Extract the [X, Y] coordinate from the center of the cell holding the provided text.  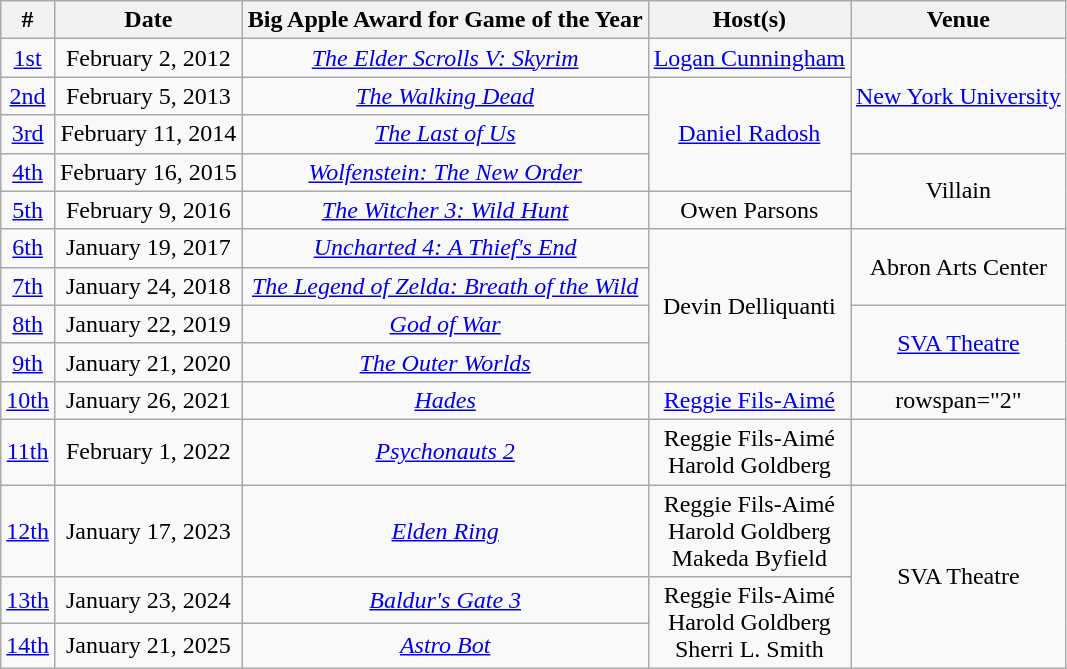
January 23, 2024 [148, 600]
12th [28, 530]
11th [28, 452]
4th [28, 172]
Venue [958, 20]
# [28, 20]
January 21, 2020 [148, 362]
Reggie Fils-AiméHarold GoldbergSherri L. Smith [749, 623]
January 26, 2021 [148, 400]
February 11, 2014 [148, 134]
January 24, 2018 [148, 286]
February 9, 2016 [148, 210]
The Witcher 3: Wild Hunt [445, 210]
The Outer Worlds [445, 362]
February 5, 2013 [148, 96]
Villain [958, 191]
The Last of Us [445, 134]
Reggie Fils-AiméHarold GoldbergMakeda Byfield [749, 530]
5th [28, 210]
Wolfenstein: The New Order [445, 172]
Hades [445, 400]
9th [28, 362]
New York University [958, 96]
February 1, 2022 [148, 452]
The Walking Dead [445, 96]
Big Apple Award for Game of the Year [445, 20]
3rd [28, 134]
Abron Arts Center [958, 267]
Daniel Radosh [749, 134]
Reggie Fils-Aimé [749, 400]
January 19, 2017 [148, 248]
rowspan="2" [958, 400]
1st [28, 58]
Logan Cunningham [749, 58]
Psychonauts 2 [445, 452]
Date [148, 20]
2nd [28, 96]
13th [28, 600]
The Elder Scrolls V: Skyrim [445, 58]
Astro Bot [445, 646]
The Legend of Zelda: Breath of the Wild [445, 286]
Devin Delliquanti [749, 305]
God of War [445, 324]
8th [28, 324]
7th [28, 286]
Owen Parsons [749, 210]
February 16, 2015 [148, 172]
6th [28, 248]
January 17, 2023 [148, 530]
Host(s) [749, 20]
Reggie Fils-AiméHarold Goldberg [749, 452]
Baldur's Gate 3 [445, 600]
January 22, 2019 [148, 324]
10th [28, 400]
January 21, 2025 [148, 646]
February 2, 2012 [148, 58]
14th [28, 646]
Uncharted 4: A Thief's End [445, 248]
Elden Ring [445, 530]
